Find where the given text appears and provide that cell's center as (X, Y) coordinate. 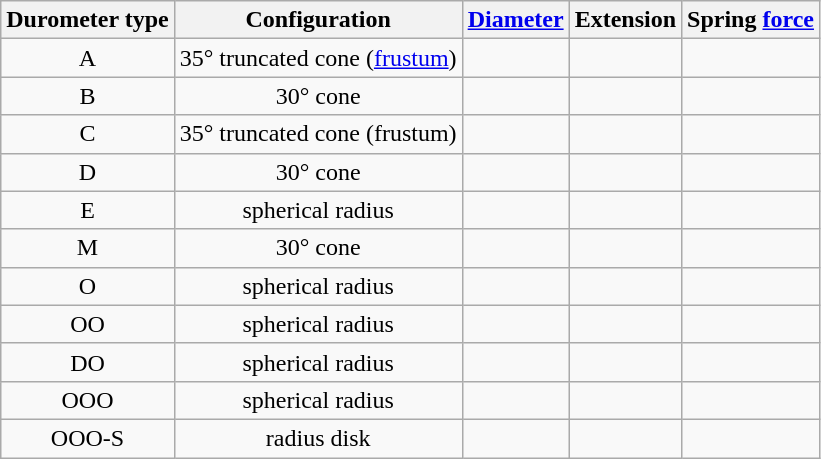
C (88, 134)
Configuration (318, 20)
A (88, 58)
D (88, 172)
OOO-S (88, 438)
E (88, 210)
B (88, 96)
Diameter (516, 20)
OO (88, 324)
DO (88, 362)
radius disk (318, 438)
Spring force (751, 20)
OOO (88, 400)
Durometer type (88, 20)
Extension (625, 20)
O (88, 286)
M (88, 248)
